Detect which cell encompasses the target text, then output its (X, Y) center coordinate. 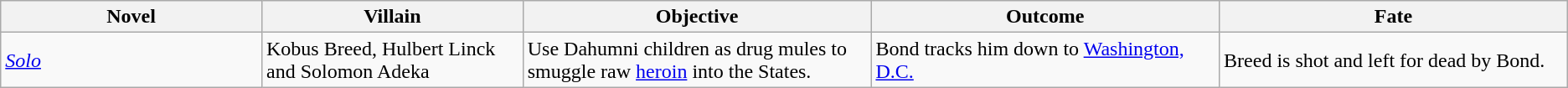
Fate (1394, 17)
Breed is shot and left for dead by Bond. (1394, 60)
Villain (392, 17)
Outcome (1045, 17)
Solo (132, 60)
Kobus Breed, Hulbert Linck and Solomon Adeka (392, 60)
Use Dahumni children as drug mules to smuggle raw heroin into the States. (697, 60)
Objective (697, 17)
Novel (132, 17)
Bond tracks him down to Washington, D.C. (1045, 60)
